Capture the cell that displays the provided text and extract its [x, y] central coordinate. 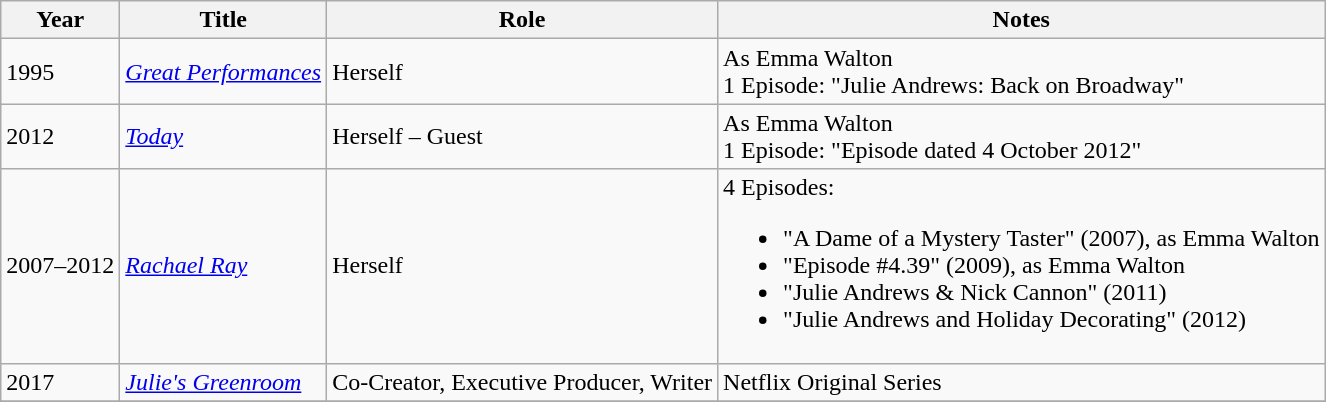
Notes [1022, 20]
2012 [60, 136]
Role [522, 20]
Julie's Greenroom [224, 382]
2007–2012 [60, 266]
Great Performances [224, 72]
1995 [60, 72]
As Emma Walton 1 Episode: "Julie Andrews: Back on Broadway" [1022, 72]
Co-Creator, Executive Producer, Writer [522, 382]
Title [224, 20]
Netflix Original Series [1022, 382]
Herself – Guest [522, 136]
Year [60, 20]
2017 [60, 382]
Today [224, 136]
As Emma Walton 1 Episode: "Episode dated 4 October 2012" [1022, 136]
Rachael Ray [224, 266]
